For the text-containing cell, return its midpoint in (x, y) coordinate format. 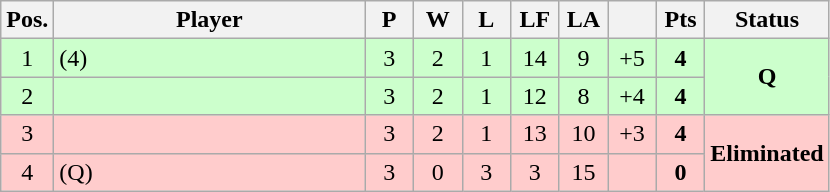
Q (767, 77)
15 (584, 172)
10 (584, 134)
+5 (632, 58)
LA (584, 20)
(Q) (210, 172)
14 (536, 58)
8 (584, 96)
Pos. (28, 20)
9 (584, 58)
+3 (632, 134)
Pts (680, 20)
Eliminated (767, 153)
(4) (210, 58)
W (438, 20)
L (486, 20)
P (390, 20)
Status (767, 20)
12 (536, 96)
LF (536, 20)
Player (210, 20)
13 (536, 134)
+4 (632, 96)
